Extract the (x, y) coordinate from the center of the cell holding the provided text.  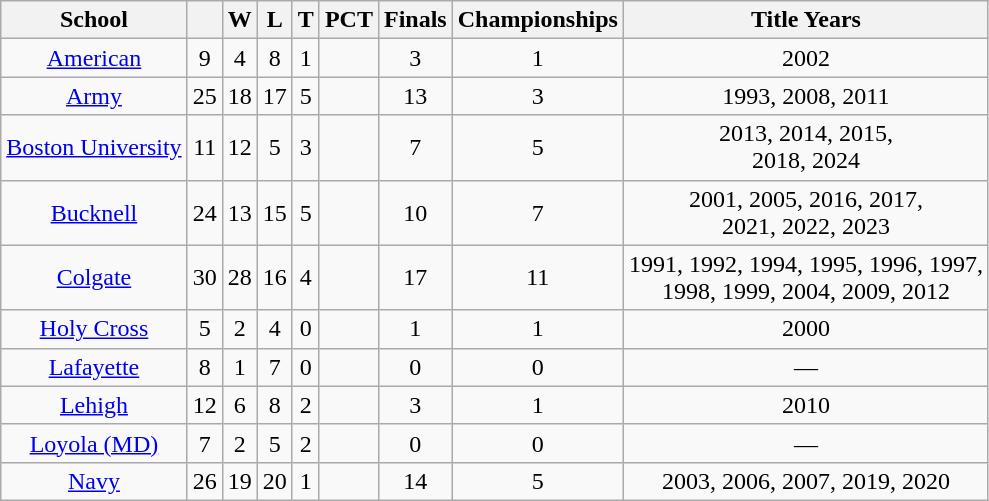
Championships (538, 20)
Lehigh (94, 405)
2002 (806, 58)
Army (94, 96)
Navy (94, 481)
L (274, 20)
2003, 2006, 2007, 2019, 2020 (806, 481)
School (94, 20)
28 (240, 278)
2013, 2014, 2015,2018, 2024 (806, 148)
Title Years (806, 20)
6 (240, 405)
Lafayette (94, 367)
Finals (415, 20)
26 (204, 481)
Boston University (94, 148)
20 (274, 481)
2010 (806, 405)
2001, 2005, 2016, 2017,2021, 2022, 2023 (806, 212)
24 (204, 212)
Colgate (94, 278)
19 (240, 481)
18 (240, 96)
1993, 2008, 2011 (806, 96)
10 (415, 212)
15 (274, 212)
T (306, 20)
W (240, 20)
PCT (348, 20)
Holy Cross (94, 329)
American (94, 58)
30 (204, 278)
Loyola (MD) (94, 443)
2000 (806, 329)
Bucknell (94, 212)
14 (415, 481)
1991, 1992, 1994, 1995, 1996, 1997,1998, 1999, 2004, 2009, 2012 (806, 278)
9 (204, 58)
25 (204, 96)
16 (274, 278)
